Detect which cell encompasses the target text, then output its (X, Y) center coordinate. 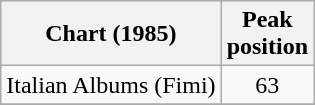
63 (267, 85)
Peakposition (267, 34)
Chart (1985) (111, 34)
Italian Albums (Fimi) (111, 85)
